Detect which cell encompasses the target text, then output its (x, y) center coordinate. 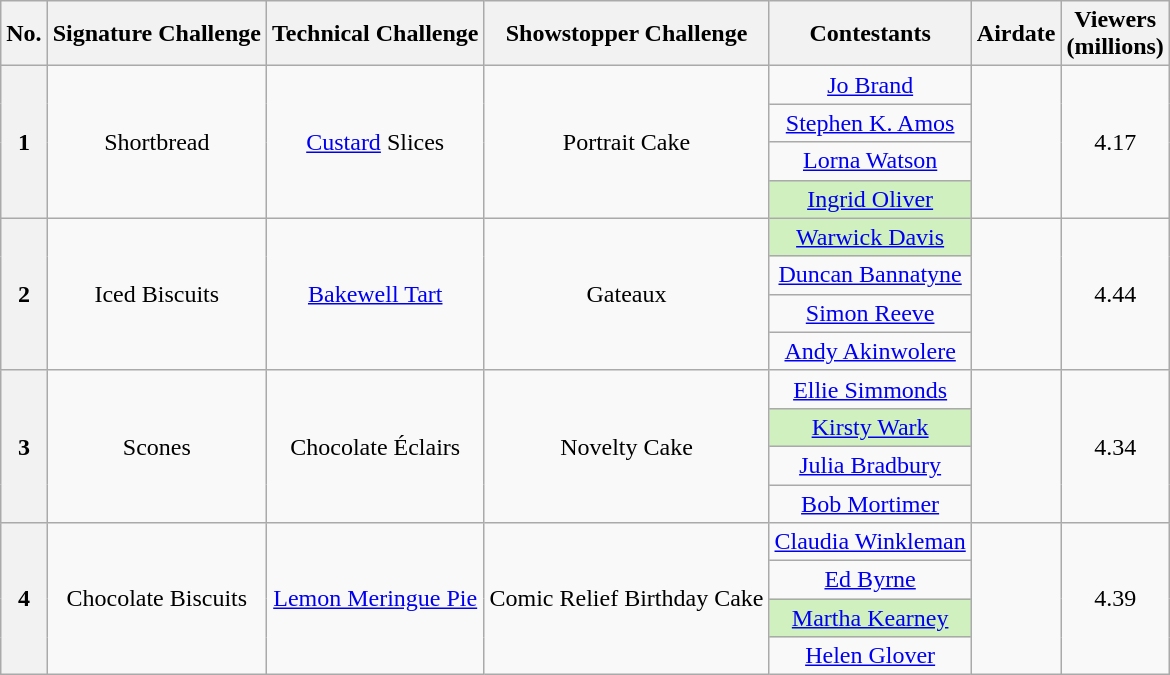
Bob Mortimer (870, 503)
Contestants (870, 34)
Warwick Davis (870, 237)
Ed Byrne (870, 580)
Signature Challenge (156, 34)
3 (24, 446)
Duncan Bannatyne (870, 275)
4 (24, 599)
Iced Biscuits (156, 294)
Andy Akinwolere (870, 351)
2 (24, 294)
Custard Slices (375, 142)
No. (24, 34)
Jo Brand (870, 85)
Helen Glover (870, 656)
Shortbread (156, 142)
Chocolate Éclairs (375, 446)
Technical Challenge (375, 34)
Stephen K. Amos (870, 123)
4.39 (1115, 599)
4.17 (1115, 142)
Claudia Winkleman (870, 542)
Novelty Cake (626, 446)
Showstopper Challenge (626, 34)
Lorna Watson (870, 161)
Julia Bradbury (870, 465)
Lemon Meringue Pie (375, 599)
4.34 (1115, 446)
Martha Kearney (870, 618)
Ellie Simmonds (870, 389)
Comic Relief Birthday Cake (626, 599)
Chocolate Biscuits (156, 599)
Gateaux (626, 294)
Kirsty Wark (870, 427)
Simon Reeve (870, 313)
Ingrid Oliver (870, 199)
Portrait Cake (626, 142)
Viewers(millions) (1115, 34)
1 (24, 142)
Scones (156, 446)
Airdate (1016, 34)
Bakewell Tart (375, 294)
4.44 (1115, 294)
